Capture the cell that displays the provided text and extract its [X, Y] central coordinate. 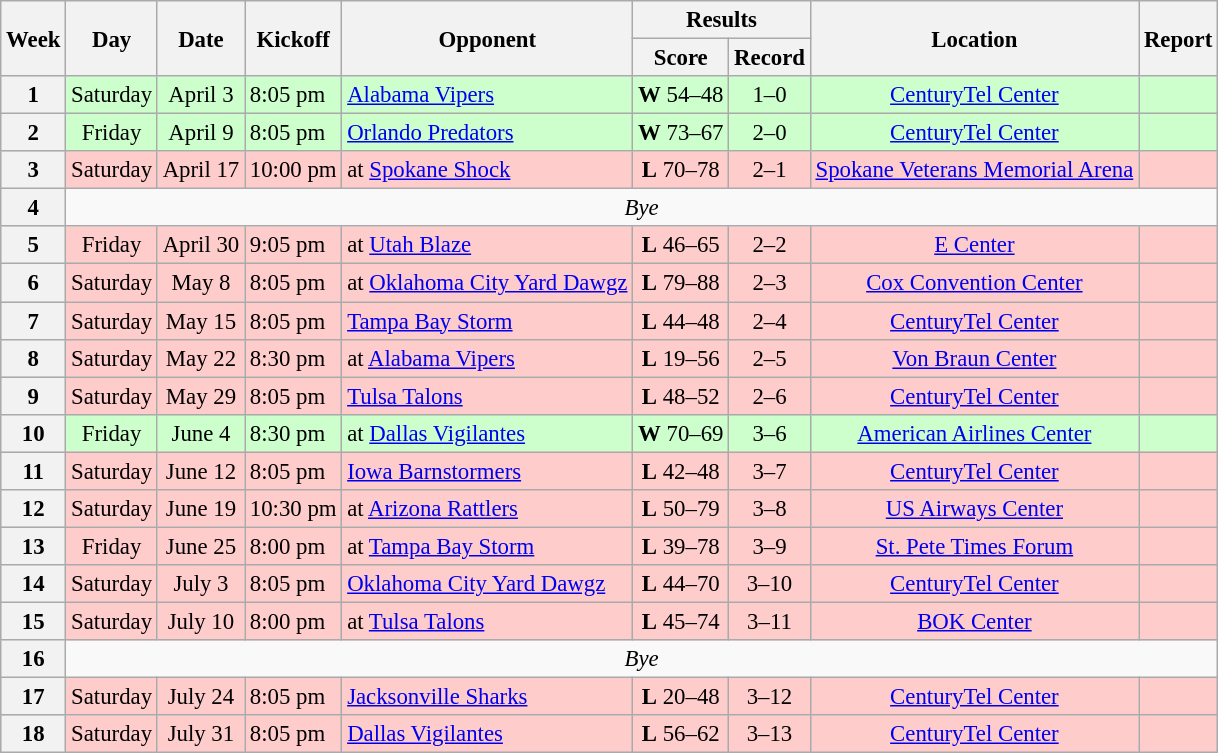
3–13 [770, 734]
July 3 [200, 584]
at Arizona Rattlers [488, 509]
US Airways Center [974, 509]
L 70–78 [681, 170]
Tampa Bay Storm [488, 321]
13 [34, 546]
12 [34, 509]
L 39–78 [681, 546]
E Center [974, 245]
2–2 [770, 245]
April 30 [200, 245]
17 [34, 697]
July 10 [200, 621]
2–3 [770, 283]
2 [34, 133]
at Tampa Bay Storm [488, 546]
2–6 [770, 396]
June 25 [200, 546]
1–0 [770, 95]
St. Pete Times Forum [974, 546]
L 44–70 [681, 584]
10:30 pm [294, 509]
June 19 [200, 509]
Week [34, 38]
Date [200, 38]
L 48–52 [681, 396]
at Spokane Shock [488, 170]
Location [974, 38]
10:00 pm [294, 170]
at Utah Blaze [488, 245]
at Tulsa Talons [488, 621]
W 54–48 [681, 95]
June 12 [200, 471]
L 79–88 [681, 283]
Record [770, 58]
16 [34, 659]
9 [34, 396]
at Dallas Vigilantes [488, 433]
9:05 pm [294, 245]
Jacksonville Sharks [488, 697]
Spokane Veterans Memorial Arena [974, 170]
3–12 [770, 697]
10 [34, 433]
6 [34, 283]
July 24 [200, 697]
15 [34, 621]
Kickoff [294, 38]
3–11 [770, 621]
14 [34, 584]
2–1 [770, 170]
3–9 [770, 546]
May 15 [200, 321]
Oklahoma City Yard Dawgz [488, 584]
18 [34, 734]
7 [34, 321]
BOK Center [974, 621]
8 [34, 358]
Orlando Predators [488, 133]
3–7 [770, 471]
W 70–69 [681, 433]
May 22 [200, 358]
Cox Convention Center [974, 283]
at Alabama Vipers [488, 358]
L 44–48 [681, 321]
2–0 [770, 133]
2–4 [770, 321]
3 [34, 170]
American Airlines Center [974, 433]
L 45–74 [681, 621]
Dallas Vigilantes [488, 734]
W 73–67 [681, 133]
April 9 [200, 133]
Opponent [488, 38]
5 [34, 245]
L 42–48 [681, 471]
Alabama Vipers [488, 95]
L 19–56 [681, 358]
June 4 [200, 433]
Score [681, 58]
4 [34, 208]
May 29 [200, 396]
April 17 [200, 170]
11 [34, 471]
L 20–48 [681, 697]
L 46–65 [681, 245]
Report [1178, 38]
Von Braun Center [974, 358]
3–6 [770, 433]
Tulsa Talons [488, 396]
3–8 [770, 509]
Iowa Barnstormers [488, 471]
May 8 [200, 283]
Day [112, 38]
July 31 [200, 734]
at Oklahoma City Yard Dawgz [488, 283]
3–10 [770, 584]
April 3 [200, 95]
L 56–62 [681, 734]
Results [722, 20]
L 50–79 [681, 509]
1 [34, 95]
2–5 [770, 358]
